From the cell containing the given text, extract its center point as [x, y] coordinate. 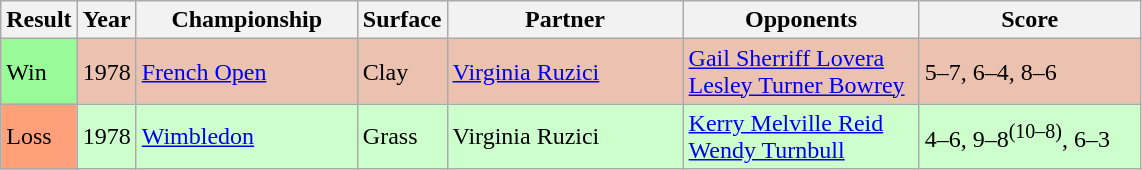
Championship [246, 20]
French Open [246, 72]
Clay [402, 72]
Surface [402, 20]
4–6, 9–8(10–8), 6–3 [1030, 136]
Partner [565, 20]
Loss [39, 136]
5–7, 6–4, 8–6 [1030, 72]
Year [106, 20]
Result [39, 20]
Kerry Melville Reid Wendy Turnbull [801, 136]
Gail Sherriff Lovera Lesley Turner Bowrey [801, 72]
Win [39, 72]
Opponents [801, 20]
Score [1030, 20]
Wimbledon [246, 136]
Grass [402, 136]
